Capture the cell that displays the provided text and extract its (X, Y) central coordinate. 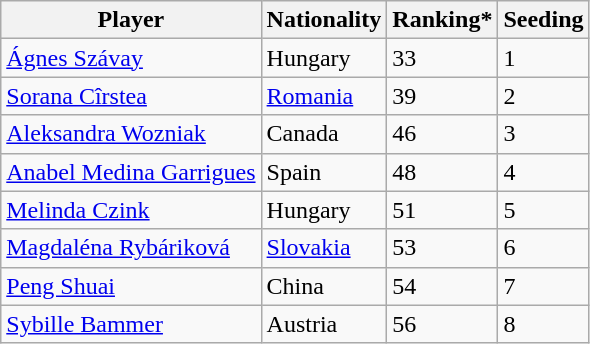
Peng Shuai (131, 286)
51 (442, 210)
Romania (324, 96)
53 (442, 248)
Magdaléna Rybáriková (131, 248)
China (324, 286)
46 (442, 134)
3 (544, 134)
33 (442, 58)
54 (442, 286)
48 (442, 172)
4 (544, 172)
7 (544, 286)
Ágnes Szávay (131, 58)
5 (544, 210)
Slovakia (324, 248)
Player (131, 20)
Spain (324, 172)
Austria (324, 324)
Melinda Czink (131, 210)
8 (544, 324)
Sybille Bammer (131, 324)
39 (442, 96)
Ranking* (442, 20)
56 (442, 324)
6 (544, 248)
Sorana Cîrstea (131, 96)
Seeding (544, 20)
2 (544, 96)
1 (544, 58)
Canada (324, 134)
Anabel Medina Garrigues (131, 172)
Aleksandra Wozniak (131, 134)
Nationality (324, 20)
